Search for the cell housing the specified text and yield its (X, Y) center coordinate. 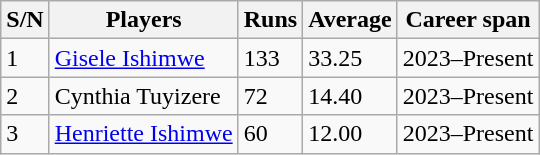
Runs (270, 20)
Players (144, 20)
12.00 (350, 134)
S/N (25, 20)
1 (25, 58)
Henriette Ishimwe (144, 134)
2 (25, 96)
Cynthia Tuyizere (144, 96)
Career span (468, 20)
14.40 (350, 96)
33.25 (350, 58)
72 (270, 96)
60 (270, 134)
Gisele Ishimwe (144, 58)
3 (25, 134)
Average (350, 20)
133 (270, 58)
